Locate the cell with the specified text and output its (X, Y) center coordinate. 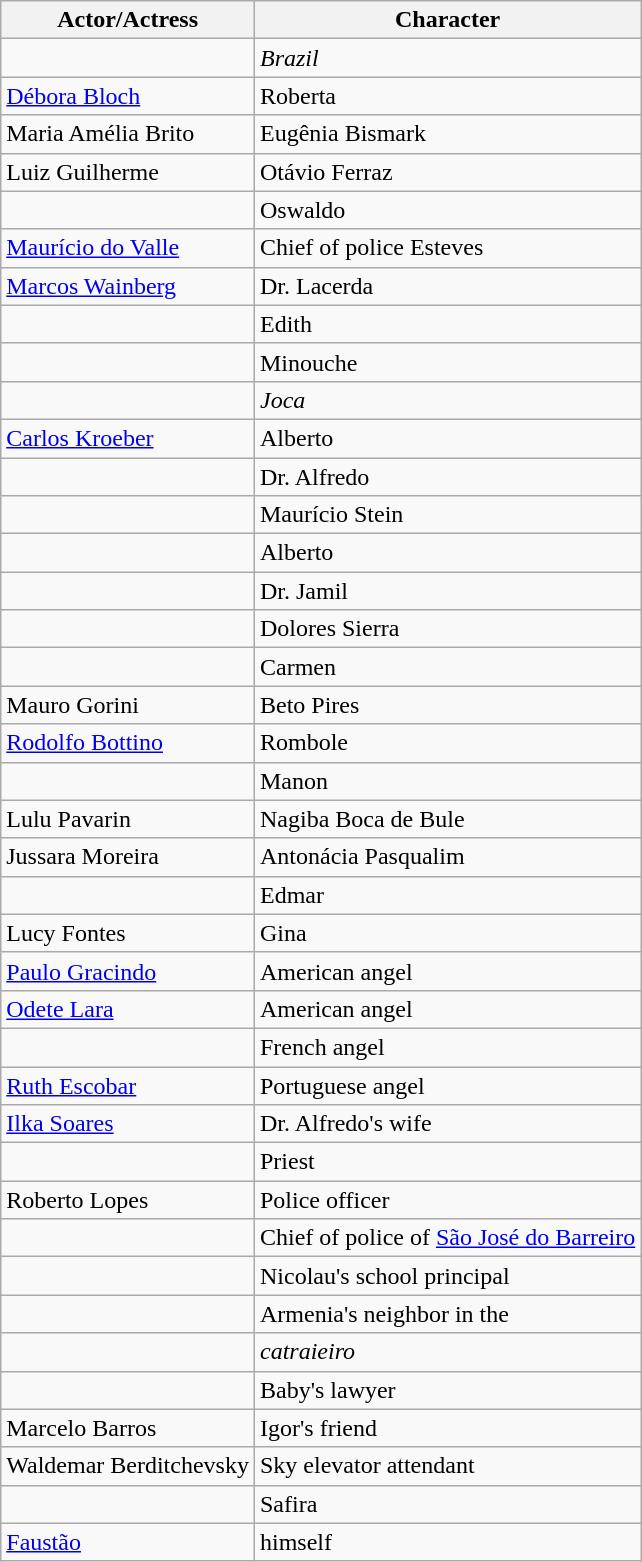
Nagiba Boca de Bule (447, 819)
Roberto Lopes (128, 1200)
Mauro Gorini (128, 705)
Ilka Soares (128, 1124)
Otávio Ferraz (447, 172)
Waldemar Berditchevsky (128, 1466)
Dolores Sierra (447, 629)
Carmen (447, 667)
Character (447, 20)
Faustão (128, 1542)
Baby's lawyer (447, 1390)
Police officer (447, 1200)
Actor/Actress (128, 20)
Marcos Wainberg (128, 286)
Débora Bloch (128, 96)
catraieiro (447, 1352)
Lulu Pavarin (128, 819)
Beto Pires (447, 705)
Edith (447, 324)
Oswaldo (447, 210)
Minouche (447, 362)
Antonácia Pasqualim (447, 857)
Rodolfo Bottino (128, 743)
Chief of police Esteves (447, 248)
Paulo Gracindo (128, 971)
Odete Lara (128, 1009)
Priest (447, 1162)
Dr. Lacerda (447, 286)
Lucy Fontes (128, 933)
Ruth Escobar (128, 1085)
Roberta (447, 96)
Brazil (447, 58)
Gina (447, 933)
Marcelo Barros (128, 1428)
French angel (447, 1047)
Manon (447, 781)
Carlos Kroeber (128, 438)
Armenia's neighbor in the (447, 1314)
Sky elevator attendant (447, 1466)
Maurício Stein (447, 515)
Igor's friend (447, 1428)
Luiz Guilherme (128, 172)
Portuguese angel (447, 1085)
Rombole (447, 743)
Dr. Alfredo's wife (447, 1124)
Dr. Jamil (447, 591)
himself (447, 1542)
Dr. Alfredo (447, 477)
Jussara Moreira (128, 857)
Eugênia Bismark (447, 134)
Safira (447, 1504)
Nicolau's school principal (447, 1276)
Maurício do Valle (128, 248)
Joca (447, 400)
Edmar (447, 895)
Chief of police of São José do Barreiro (447, 1238)
Maria Amélia Brito (128, 134)
